Pinpoint the cell where the given text exists, returning its (x, y) midpoint coordinate. 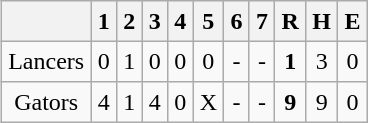
R (290, 21)
Gators (46, 102)
E (353, 21)
Lancers (46, 61)
H (322, 21)
5 (208, 21)
2 (129, 21)
X (208, 102)
6 (237, 21)
7 (262, 21)
